Pinpoint the cell where the given text exists, returning its [X, Y] midpoint coordinate. 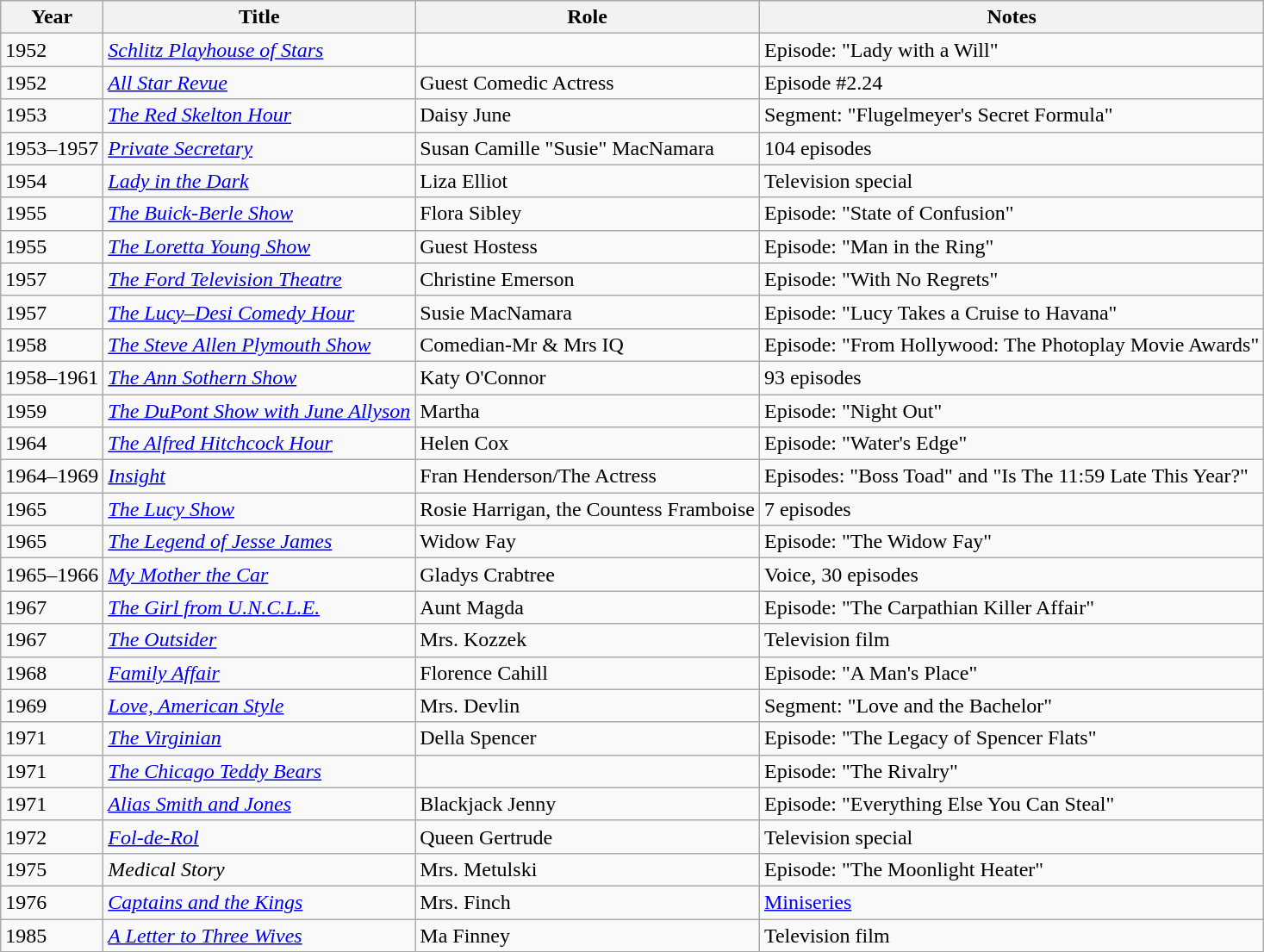
Episode #2.24 [1012, 83]
1958–1961 [52, 377]
Susie MacNamara [588, 312]
Mrs. Finch [588, 902]
Widow Fay [588, 542]
Role [588, 17]
A Letter to Three Wives [259, 935]
Mrs. Devlin [588, 706]
7 episodes [1012, 509]
Martha [588, 411]
Episode: "The Carpathian Killer Affair" [1012, 607]
1969 [52, 706]
Episode: "A Man's Place" [1012, 673]
Episodes: "Boss Toad" and "Is The 11:59 Late This Year?" [1012, 476]
Episode: "Night Out" [1012, 411]
Family Affair [259, 673]
Daisy June [588, 115]
Segment: "Love and the Bachelor" [1012, 706]
Alias Smith and Jones [259, 804]
Christine Emerson [588, 279]
Segment: "Flugelmeyer's Secret Formula" [1012, 115]
1953 [52, 115]
Della Spencer [588, 738]
Ma Finney [588, 935]
Miniseries [1012, 902]
Episode: "Man in the Ring" [1012, 246]
Insight [259, 476]
1965–1966 [52, 575]
The Red Skelton Hour [259, 115]
The Chicago Teddy Bears [259, 771]
The Outsider [259, 640]
Lady in the Dark [259, 181]
The Ann Sothern Show [259, 377]
The Lucy Show [259, 509]
1959 [52, 411]
93 episodes [1012, 377]
1964–1969 [52, 476]
1964 [52, 444]
Florence Cahill [588, 673]
1958 [52, 345]
1976 [52, 902]
Flora Sibley [588, 214]
Episode: "Lucy Takes a Cruise to Havana" [1012, 312]
1953–1957 [52, 148]
The Loretta Young Show [259, 246]
Episode: "The Legacy of Spencer Flats" [1012, 738]
1972 [52, 837]
The Legend of Jesse James [259, 542]
Rosie Harrigan, the Countess Framboise [588, 509]
My Mother the Car [259, 575]
Medical Story [259, 869]
1985 [52, 935]
The Virginian [259, 738]
Aunt Magda [588, 607]
Mrs. Kozzek [588, 640]
The Steve Allen Plymouth Show [259, 345]
Captains and the Kings [259, 902]
104 episodes [1012, 148]
Helen Cox [588, 444]
Title [259, 17]
Blackjack Jenny [588, 804]
Fran Henderson/The Actress [588, 476]
Liza Elliot [588, 181]
Katy O'Connor [588, 377]
Episode: "With No Regrets" [1012, 279]
Fol-de-Rol [259, 837]
Episode: "The Rivalry" [1012, 771]
Susan Camille "Susie" MacNamara [588, 148]
Episode: "Lady with a Will" [1012, 50]
Schlitz Playhouse of Stars [259, 50]
The Girl from U.N.C.L.E. [259, 607]
The DuPont Show with June Allyson [259, 411]
Episode: "The Widow Fay" [1012, 542]
Year [52, 17]
Episode: "From Hollywood: The Photoplay Movie Awards" [1012, 345]
Gladys Crabtree [588, 575]
Comedian-Mr & Mrs IQ [588, 345]
The Buick-Berle Show [259, 214]
Episode: "State of Confusion" [1012, 214]
Episode: "Water's Edge" [1012, 444]
The Ford Television Theatre [259, 279]
Mrs. Metulski [588, 869]
Notes [1012, 17]
1954 [52, 181]
The Alfred Hitchcock Hour [259, 444]
Guest Comedic Actress [588, 83]
All Star Revue [259, 83]
Love, American Style [259, 706]
Episode: "The Moonlight Heater" [1012, 869]
Queen Gertrude [588, 837]
Private Secretary [259, 148]
Guest Hostess [588, 246]
The Lucy–Desi Comedy Hour [259, 312]
Episode: "Everything Else You Can Steal" [1012, 804]
1968 [52, 673]
Voice, 30 episodes [1012, 575]
1975 [52, 869]
